Output the (x, y) coordinate of the center of the cell containing the given text.  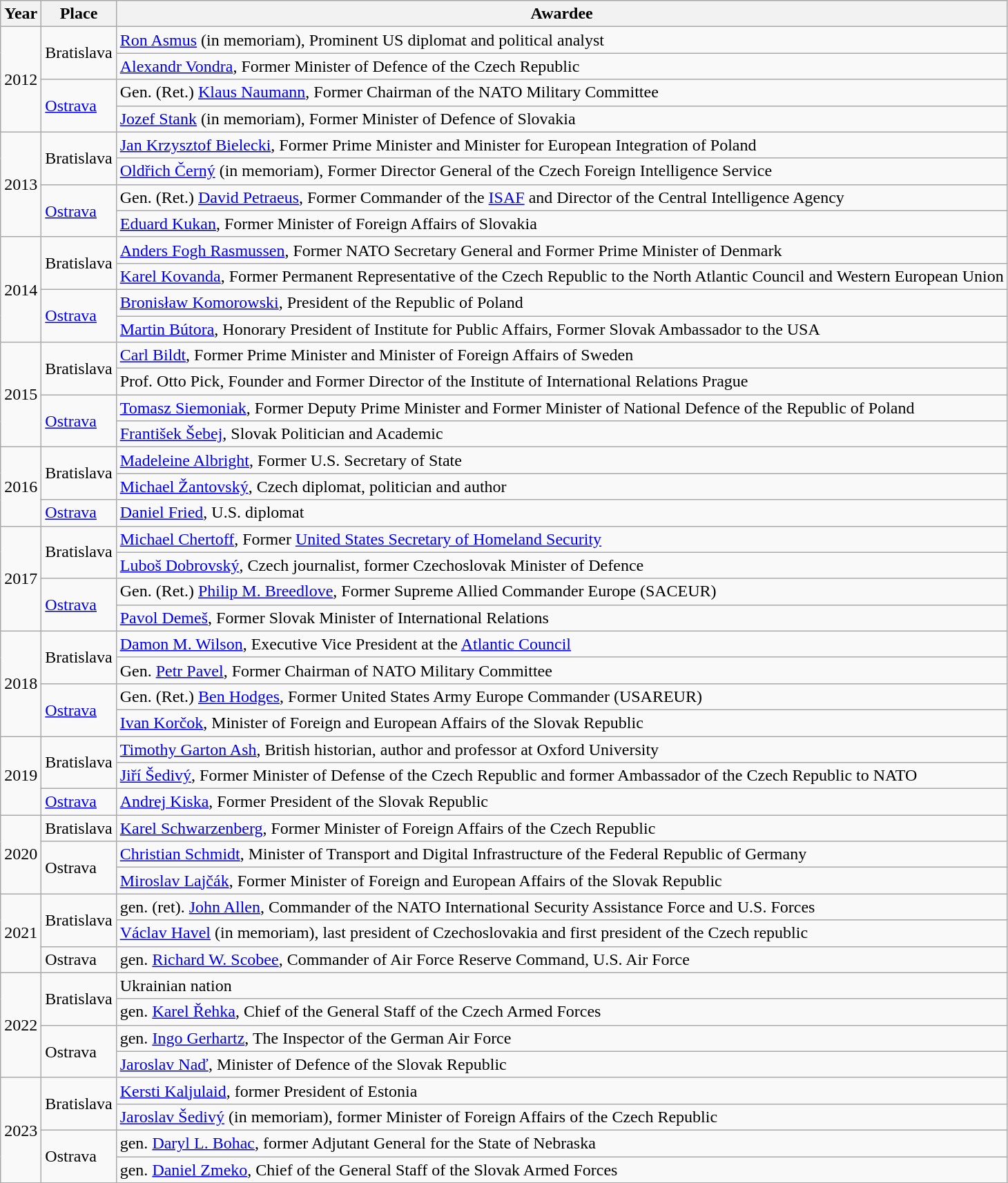
2013 (21, 184)
Andrej Kiska, Former President of the Slovak Republic (562, 802)
Karel Kovanda, Former Permanent Representative of the Czech Republic to the North Atlantic Council and Western European Union (562, 276)
Luboš Dobrovský, Czech journalist, former Czechoslovak Minister of Defence (562, 565)
Gen. (Ret.) Philip M. Breedlove, Former Supreme Allied Commander Europe (SACEUR) (562, 591)
Karel Schwarzenberg, Former Minister of Foreign Affairs of the Czech Republic (562, 828)
Anders Fogh Rasmussen, Former NATO Secretary General and Former Prime Minister of Denmark (562, 250)
Daniel Fried, U.S. diplomat (562, 513)
Kersti Kaljulaid, former President of Estonia (562, 1091)
Ron Asmus (in memoriam), Prominent US diplomat and political analyst (562, 40)
gen. Daniel Zmeko, Chief of the General Staff of the Slovak Armed Forces (562, 1170)
Jaroslav Šedivý (in memoriam), former Minister of Foreign Affairs of the Czech Republic (562, 1117)
2019 (21, 775)
Carl Bildt, Former Prime Minister and Minister of Foreign Affairs of Sweden (562, 355)
2015 (21, 395)
gen. (ret). John Allen, Commander of the NATO International Security Assistance Force and U.S. Forces (562, 907)
2014 (21, 289)
Place (79, 14)
Miroslav Lajčák, Former Minister of Foreign and European Affairs of the Slovak Republic (562, 881)
František Šebej, Slovak Politician and Academic (562, 434)
Eduard Kukan, Former Minister of Foreign Affairs of Slovakia (562, 224)
Gen. Petr Pavel, Former Chairman of NATO Military Committee (562, 670)
Ivan Korčok, Minister of Foreign and European Affairs of the Slovak Republic (562, 723)
Jaroslav Naď, Minister of Defence of the Slovak Republic (562, 1064)
Christian Schmidt, Minister of Transport and Digital Infrastructure of the Federal Republic of Germany (562, 854)
Jozef Stank (in memoriam), Former Minister of Defence of Slovakia (562, 119)
Timothy Garton Ash, British historian, author and professor at Oxford University (562, 749)
Tomasz Siemoniak, Former Deputy Prime Minister and Former Minister of National Defence of the Republic of Poland (562, 408)
Year (21, 14)
Ukrainian nation (562, 986)
2021 (21, 933)
gen. Karel Řehka, Chief of the General Staff of the Czech Armed Forces (562, 1012)
Awardee (562, 14)
2018 (21, 683)
Gen. (Ret.) David Petraeus, Former Commander of the ISAF and Director of the Central Intelligence Agency (562, 197)
2023 (21, 1130)
2020 (21, 854)
Gen. (Ret.) Ben Hodges, Former United States Army Europe Commander (USAREUR) (562, 696)
2022 (21, 1025)
Martin Bútora, Honorary President of Institute for Public Affairs, Former Slovak Ambassador to the USA (562, 329)
Bronisław Komorowski, President of the Republic of Poland (562, 302)
Michael Žantovský, Czech diplomat, politician and author (562, 487)
2016 (21, 487)
Václav Havel (in memoriam), last president of Czechoslovakia and first president of the Czech republic (562, 933)
Jan Krzysztof Bielecki, Former Prime Minister and Minister for European Integration of Poland (562, 145)
Alexandr Vondra, Former Minister of Defence of the Czech Republic (562, 66)
Gen. (Ret.) Klaus Naumann, Former Chairman of the NATO Military Committee (562, 92)
2017 (21, 578)
Jiří Šedivý, Former Minister of Defense of the Czech Republic and former Ambassador of the Czech Republic to NATO (562, 776)
gen. Richard W. Scobee, Commander of Air Force Reserve Command, U.S. Air Force (562, 959)
gen. Ingo Gerhartz, The Inspector of the German Air Force (562, 1038)
Pavol Demeš, Former Slovak Minister of International Relations (562, 618)
Oldřich Černý (in memoriam), Former Director General of the Czech Foreign Intelligence Service (562, 171)
2012 (21, 79)
Michael Chertoff, Former United States Secretary of Homeland Security (562, 539)
Prof. Otto Pick, Founder and Former Director of the Institute of International Relations Prague (562, 382)
Damon M. Wilson, Executive Vice President at the Atlantic Council (562, 644)
Madeleine Albright, Former U.S. Secretary of State (562, 460)
gen. Daryl L. Bohac, former Adjutant General for the State of Nebraska (562, 1143)
